Determine the (x, y) coordinate at the center of the cell enclosing the given text.  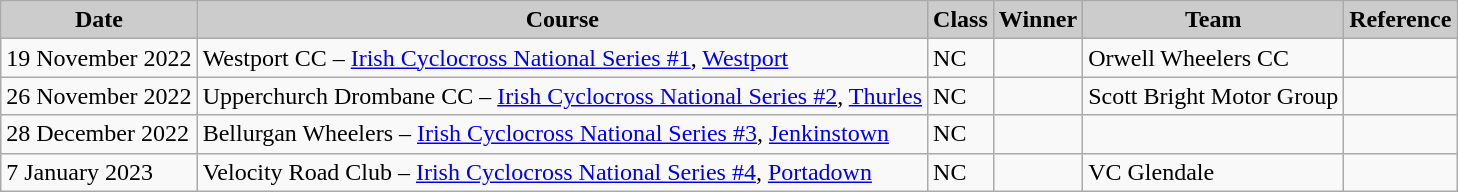
Orwell Wheelers CC (1214, 58)
Scott Bright Motor Group (1214, 96)
Reference (1400, 20)
VC Glendale (1214, 172)
Date (99, 20)
Class (961, 20)
Velocity Road Club – Irish Cyclocross National Series #4, Portadown (562, 172)
Upperchurch Drombane CC – Irish Cyclocross National Series #2, Thurles (562, 96)
7 January 2023 (99, 172)
28 December 2022 (99, 134)
Bellurgan Wheelers – Irish Cyclocross National Series #3, Jenkinstown (562, 134)
19 November 2022 (99, 58)
Team (1214, 20)
26 November 2022 (99, 96)
Winner (1038, 20)
Westport CC – Irish Cyclocross National Series #1, Westport (562, 58)
Course (562, 20)
